Locate the cell with the specified text and output its (X, Y) center coordinate. 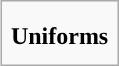
Uniforms (59, 36)
